From the cell containing the given text, extract its center point as [x, y] coordinate. 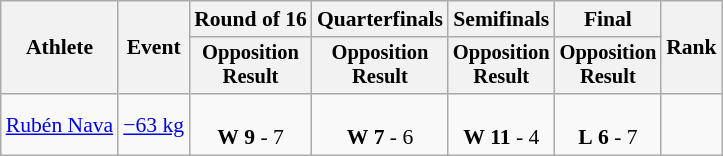
Rank [692, 48]
W 7 - 6 [380, 124]
Event [154, 48]
Semifinals [502, 19]
−63 kg [154, 124]
Athlete [60, 48]
L 6 - 7 [608, 124]
Round of 16 [250, 19]
Rubén Nava [60, 124]
W 11 - 4 [502, 124]
Quarterfinals [380, 19]
Final [608, 19]
W 9 - 7 [250, 124]
